Extract the [X, Y] coordinate from the center of the cell holding the provided text.  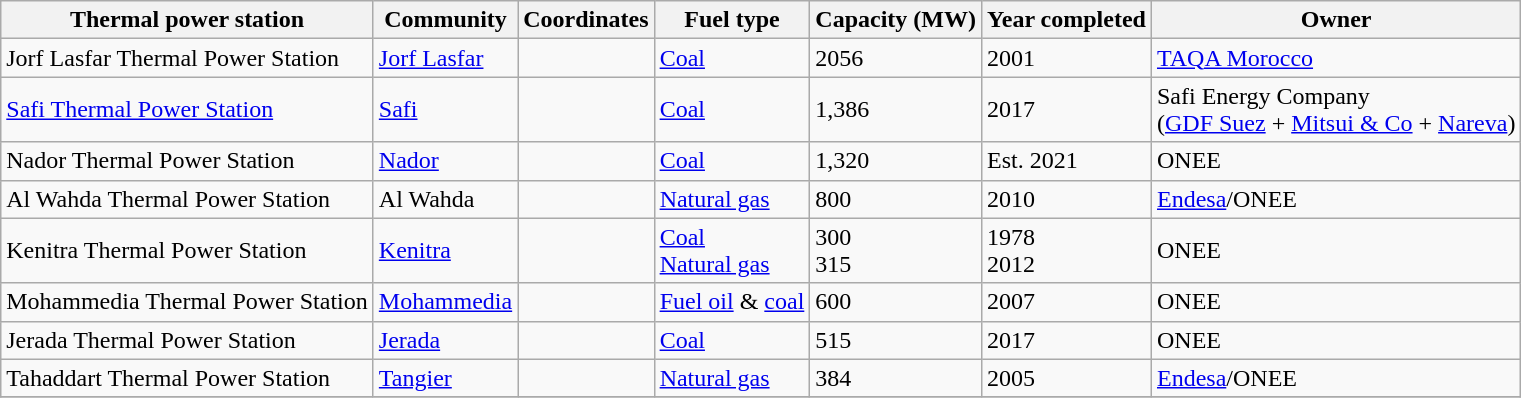
Kenitra Thermal Power Station [188, 250]
384 [896, 378]
Owner [1336, 20]
Al Wahda [445, 199]
CoalNatural gas [732, 250]
800 [896, 199]
2010 [1067, 199]
600 [896, 302]
1,320 [896, 161]
300315 [896, 250]
2001 [1067, 58]
Kenitra [445, 250]
Fuel type [732, 20]
Tangier [445, 378]
Est. 2021 [1067, 161]
Community [445, 20]
2005 [1067, 378]
Safi Thermal Power Station [188, 110]
1,386 [896, 110]
Tahaddart Thermal Power Station [188, 378]
19782012 [1067, 250]
Nador [445, 161]
Jorf Lasfar [445, 58]
Jerada Thermal Power Station [188, 340]
Nador Thermal Power Station [188, 161]
Al Wahda Thermal Power Station [188, 199]
2056 [896, 58]
Jorf Lasfar Thermal Power Station [188, 58]
Jerada [445, 340]
Thermal power station [188, 20]
TAQA Morocco [1336, 58]
Year completed [1067, 20]
Mohammedia Thermal Power Station [188, 302]
Safi Energy Company(GDF Suez + Mitsui & Co + Nareva) [1336, 110]
Fuel oil & coal [732, 302]
Capacity (MW) [896, 20]
Mohammedia [445, 302]
2007 [1067, 302]
Safi [445, 110]
Coordinates [586, 20]
515 [896, 340]
